Detect which cell encompasses the target text, then output its [X, Y] center coordinate. 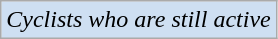
Cyclists who are still active [138, 20]
